Output the [x, y] coordinate of the center of the cell containing the given text.  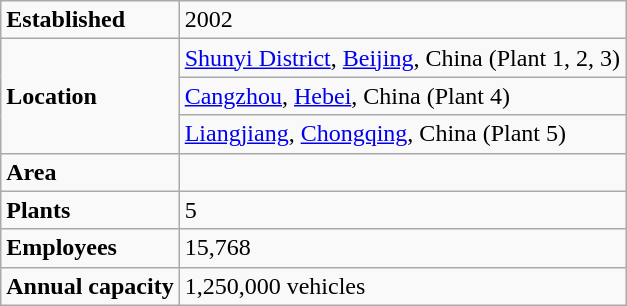
Area [90, 172]
Liangjiang, Chongqing, China (Plant 5) [402, 134]
Cangzhou, Hebei, China (Plant 4) [402, 96]
2002 [402, 20]
Established [90, 20]
5 [402, 210]
Shunyi District, Beijing, China (Plant 1, 2, 3) [402, 58]
Plants [90, 210]
Location [90, 96]
Annual capacity [90, 286]
15,768 [402, 248]
1,250,000 vehicles [402, 286]
Employees [90, 248]
